Locate the cell with the specified text and output its [x, y] center coordinate. 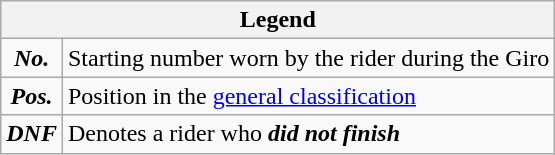
Position in the general classification [308, 96]
Pos. [32, 96]
Denotes a rider who did not finish [308, 134]
Starting number worn by the rider during the Giro [308, 58]
No. [32, 58]
DNF [32, 134]
Legend [278, 20]
